Determine the (x, y) coordinate at the center of the cell enclosing the given text.  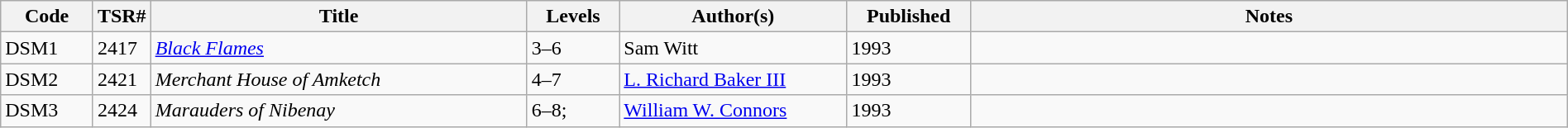
DSM3 (47, 111)
2421 (122, 79)
3–6 (573, 48)
Author(s) (733, 17)
DSM1 (47, 48)
Title (339, 17)
Black Flames (339, 48)
2424 (122, 111)
Sam Witt (733, 48)
DSM2 (47, 79)
2417 (122, 48)
TSR# (122, 17)
6–8; (573, 111)
Notes (1269, 17)
L. Richard Baker III (733, 79)
Marauders of Nibenay (339, 111)
4–7 (573, 79)
Levels (573, 17)
Published (908, 17)
Code (47, 17)
Merchant House of Amketch (339, 79)
William W. Connors (733, 111)
